Identify which cell holds the provided text, then report its (X, Y) central coordinate. 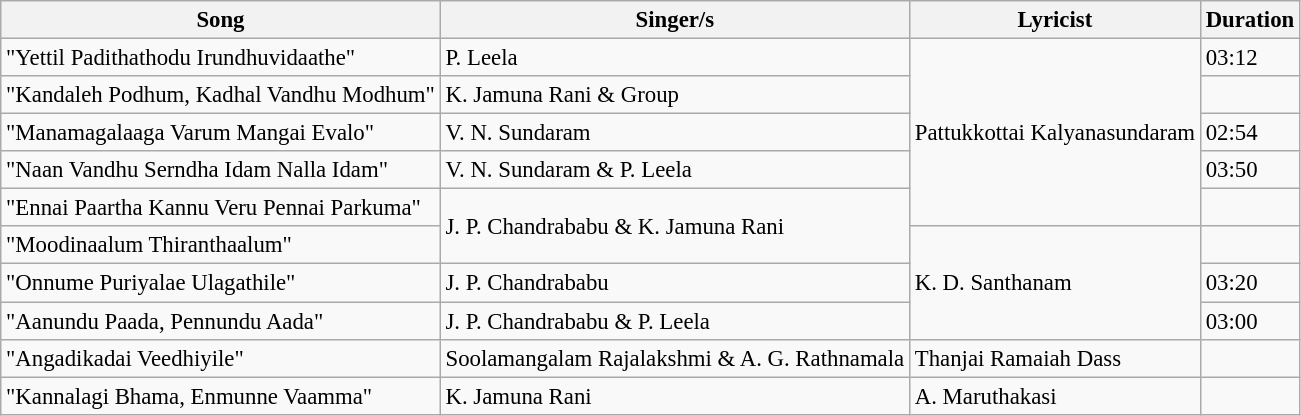
03:12 (1250, 58)
"Onnume Puriyalae Ulagathile" (220, 283)
"Aanundu Paada, Pennundu Aada" (220, 321)
"Manamagalaaga Varum Mangai Evalo" (220, 133)
A. Maruthakasi (1054, 396)
P. Leela (674, 58)
J. P. Chandrababu & K. Jamuna Rani (674, 226)
J. P. Chandrababu (674, 283)
03:20 (1250, 283)
Song (220, 20)
"Moodinaalum Thiranthaalum" (220, 245)
"Ennai Paartha Kannu Veru Pennai Parkuma" (220, 208)
"Yettil Padithathodu Irundhuvidaathe" (220, 58)
Pattukkottai Kalyanasundaram (1054, 133)
"Naan Vandhu Serndha Idam Nalla Idam" (220, 170)
Soolamangalam Rajalakshmi & A. G. Rathnamala (674, 358)
"Kannalagi Bhama, Enmunne Vaamma" (220, 396)
K. D. Santhanam (1054, 282)
02:54 (1250, 133)
K. Jamuna Rani (674, 396)
K. Jamuna Rani & Group (674, 95)
Lyricist (1054, 20)
03:00 (1250, 321)
"Angadikadai Veedhiyile" (220, 358)
Thanjai Ramaiah Dass (1054, 358)
V. N. Sundaram & P. Leela (674, 170)
V. N. Sundaram (674, 133)
Singer/s (674, 20)
"Kandaleh Podhum, Kadhal Vandhu Modhum" (220, 95)
Duration (1250, 20)
J. P. Chandrababu & P. Leela (674, 321)
03:50 (1250, 170)
